Return [x, y] of the center of cell containing provided text 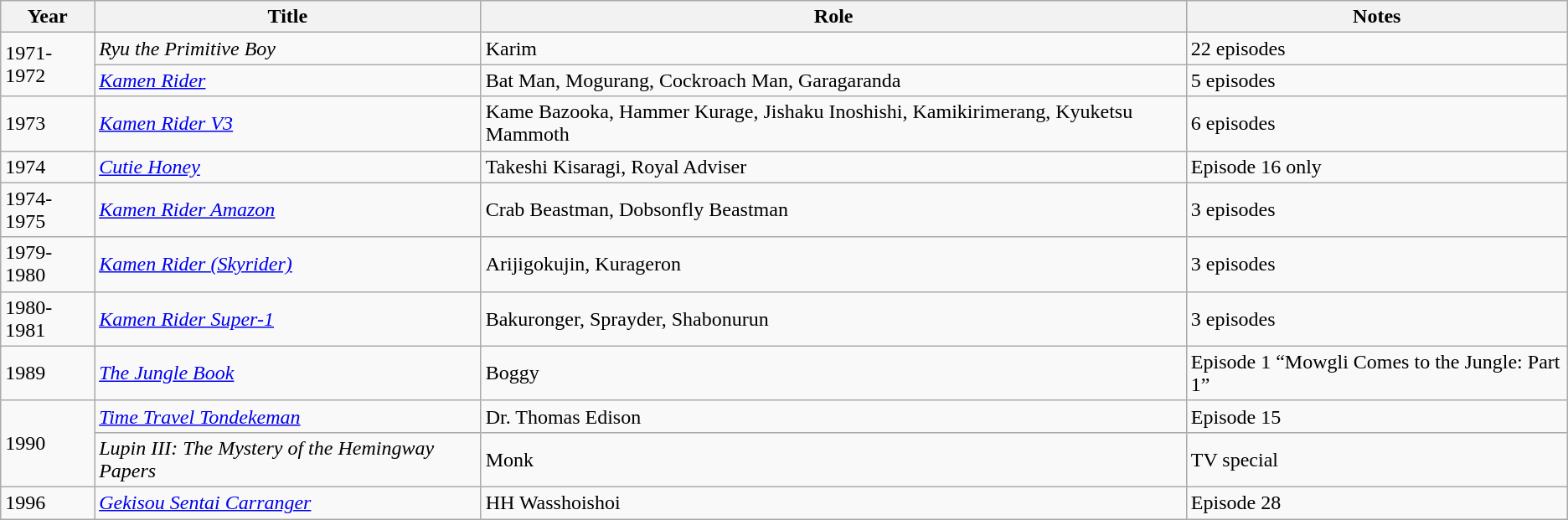
Kamen Rider (Skyrider) [288, 265]
1990 [48, 444]
22 episodes [1377, 49]
TV special [1377, 459]
Boggy [833, 373]
1971-1972 [48, 64]
1996 [48, 502]
Arijigokujin, Kurageron [833, 265]
5 episodes [1377, 80]
Kame Bazooka, Hammer Kurage, Jishaku Inoshishi, Kamikirimerang, Kyuketsu Mammoth [833, 124]
Kamen Rider [288, 80]
Monk [833, 459]
Dr. Thomas Edison [833, 416]
Gekisou Sentai Carranger [288, 502]
Episode 16 only [1377, 167]
Bakuronger, Sprayder, Shabonurun [833, 318]
1974-1975 [48, 209]
1989 [48, 373]
Kamen Rider V3 [288, 124]
Episode 1 “Mowgli Comes to the Jungle: Part 1” [1377, 373]
6 episodes [1377, 124]
1979-1980 [48, 265]
Bat Man, Mogurang, Cockroach Man, Garagaranda [833, 80]
Ryu the Primitive Boy [288, 49]
1974 [48, 167]
1973 [48, 124]
HH Wasshoishoi [833, 502]
Kamen Rider Amazon [288, 209]
Time Travel Tondekeman [288, 416]
Episode 28 [1377, 502]
Crab Beastman, Dobsonfly Beastman [833, 209]
Cutie Honey [288, 167]
Title [288, 17]
Kamen Rider Super-1 [288, 318]
Role [833, 17]
The Jungle Book [288, 373]
Notes [1377, 17]
1980-1981 [48, 318]
Takeshi Kisaragi, Royal Adviser [833, 167]
Year [48, 17]
Episode 15 [1377, 416]
Karim [833, 49]
Lupin III: The Mystery of the Hemingway Papers [288, 459]
